Return [x, y] of the center of cell containing provided text 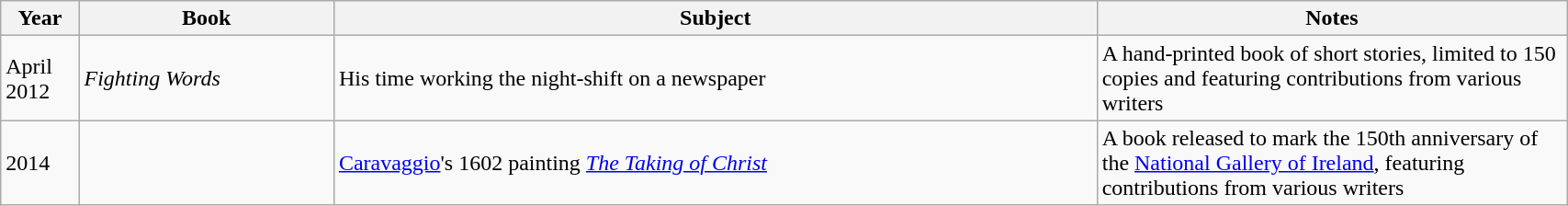
Book [206, 18]
Caravaggio's 1602 painting The Taking of Christ [715, 163]
Year [40, 18]
Subject [715, 18]
Fighting Words [206, 78]
April 2012 [40, 78]
His time working the night-shift on a newspaper [715, 78]
Notes [1332, 18]
A hand-printed book of short stories, limited to 150 copies and featuring contributions from various writers [1332, 78]
A book released to mark the 150th anniversary of the National Gallery of Ireland, featuring contributions from various writers [1332, 163]
2014 [40, 163]
